For the text-containing cell, return its midpoint in (x, y) coordinate format. 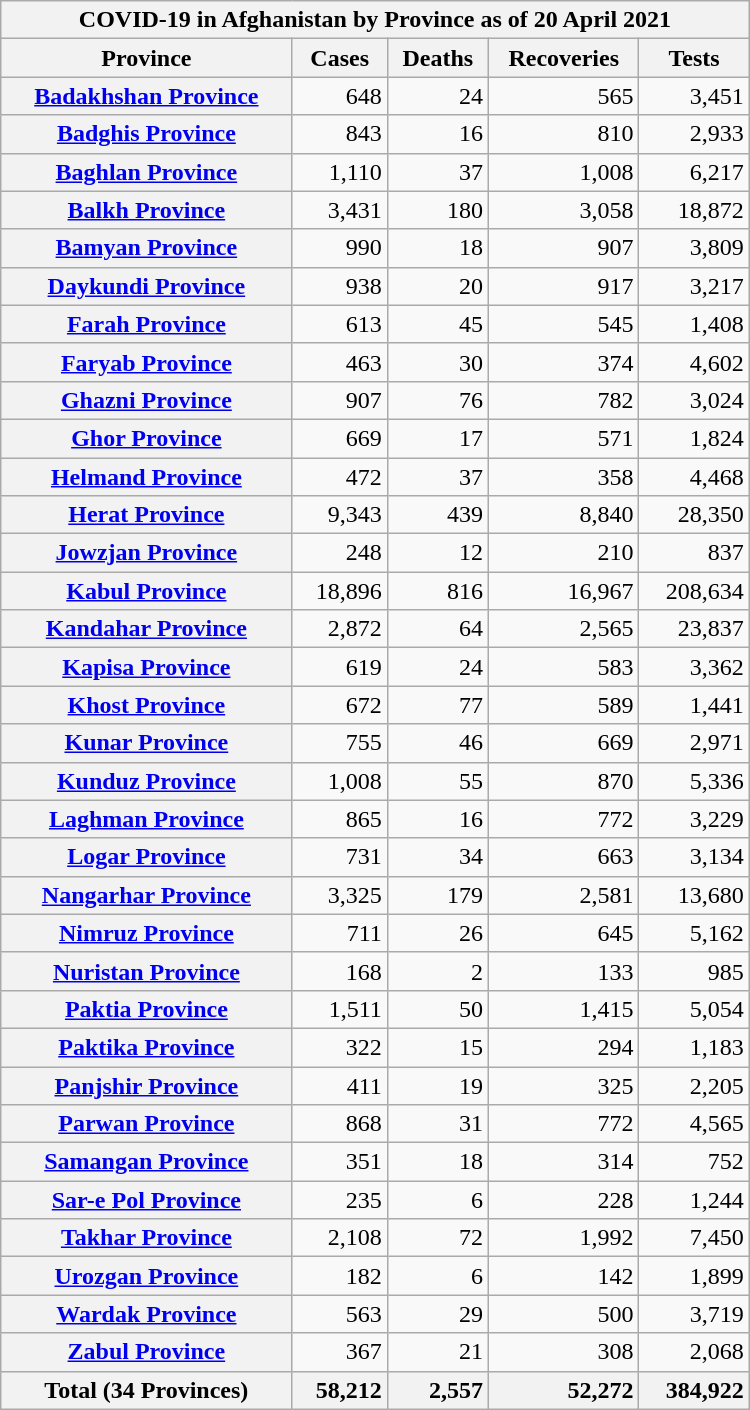
3,229 (694, 819)
2,068 (694, 1352)
Tests (694, 58)
182 (340, 1276)
1,244 (694, 1200)
563 (340, 1314)
2,557 (438, 1390)
Kunduz Province (146, 781)
755 (340, 743)
868 (340, 1124)
210 (564, 553)
1,441 (694, 705)
5,336 (694, 781)
3,809 (694, 248)
1,824 (694, 438)
Herat Province (146, 515)
235 (340, 1200)
4,602 (694, 362)
COVID-19 in Afghanistan by Province as of 20 April 2021 (375, 20)
Khost Province (146, 705)
917 (564, 286)
133 (564, 971)
2,565 (564, 629)
672 (340, 705)
938 (340, 286)
1,408 (694, 324)
Baghlan Province (146, 172)
2,108 (340, 1238)
374 (564, 362)
308 (564, 1352)
45 (438, 324)
Nimruz Province (146, 933)
Jowzjan Province (146, 553)
Province (146, 58)
1,415 (564, 1009)
411 (340, 1085)
384,922 (694, 1390)
Recoveries (564, 58)
711 (340, 933)
168 (340, 971)
31 (438, 1124)
Ghazni Province (146, 400)
351 (340, 1162)
463 (340, 362)
Helmand Province (146, 477)
Sar-e Pol Province (146, 1200)
3,058 (564, 210)
613 (340, 324)
837 (694, 553)
Cases (340, 58)
52,272 (564, 1390)
472 (340, 477)
13,680 (694, 895)
5,162 (694, 933)
180 (438, 210)
20 (438, 286)
3,719 (694, 1314)
55 (438, 781)
29 (438, 1314)
3,325 (340, 895)
77 (438, 705)
294 (564, 1047)
752 (694, 1162)
26 (438, 933)
208,634 (694, 591)
142 (564, 1276)
28,350 (694, 515)
Panjshir Province (146, 1085)
Daykundi Province (146, 286)
Ghor Province (146, 438)
Kunar Province (146, 743)
21 (438, 1352)
15 (438, 1047)
228 (564, 1200)
782 (564, 400)
985 (694, 971)
3,134 (694, 857)
Badghis Province (146, 134)
30 (438, 362)
325 (564, 1085)
50 (438, 1009)
2,872 (340, 629)
2,205 (694, 1085)
3,451 (694, 96)
Takhar Province (146, 1238)
Nuristan Province (146, 971)
46 (438, 743)
Kapisa Province (146, 667)
Urozgan Province (146, 1276)
3,431 (340, 210)
18,896 (340, 591)
8,840 (564, 515)
314 (564, 1162)
248 (340, 553)
18,872 (694, 210)
Zabul Province (146, 1352)
500 (564, 1314)
179 (438, 895)
2,933 (694, 134)
865 (340, 819)
322 (340, 1047)
Parwan Province (146, 1124)
1,992 (564, 1238)
72 (438, 1238)
4,565 (694, 1124)
Farah Province (146, 324)
Badakhshan Province (146, 96)
619 (340, 667)
1,511 (340, 1009)
4,468 (694, 477)
Logar Province (146, 857)
58,212 (340, 1390)
2,581 (564, 895)
648 (340, 96)
1,899 (694, 1276)
19 (438, 1085)
589 (564, 705)
583 (564, 667)
64 (438, 629)
Paktika Province (146, 1047)
358 (564, 477)
Bamyan Province (146, 248)
Samangan Province (146, 1162)
843 (340, 134)
Laghman Province (146, 819)
545 (564, 324)
Balkh Province (146, 210)
3,362 (694, 667)
34 (438, 857)
9,343 (340, 515)
12 (438, 553)
76 (438, 400)
439 (438, 515)
870 (564, 781)
Faryab Province (146, 362)
Deaths (438, 58)
565 (564, 96)
2 (438, 971)
731 (340, 857)
645 (564, 933)
23,837 (694, 629)
6,217 (694, 172)
Total (34 Provinces) (146, 1390)
816 (438, 591)
Paktia Province (146, 1009)
810 (564, 134)
990 (340, 248)
Nangarhar Province (146, 895)
571 (564, 438)
3,217 (694, 286)
3,024 (694, 400)
1,110 (340, 172)
Wardak Province (146, 1314)
Kabul Province (146, 591)
1,183 (694, 1047)
367 (340, 1352)
7,450 (694, 1238)
2,971 (694, 743)
663 (564, 857)
5,054 (694, 1009)
17 (438, 438)
Kandahar Province (146, 629)
16,967 (564, 591)
